Extract the [X, Y] coordinate from the center of the cell holding the provided text.  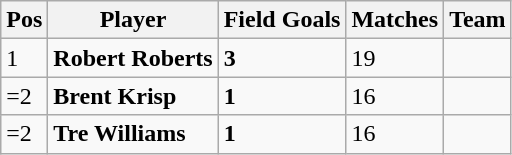
Tre Williams [133, 134]
Matches [395, 20]
Team [478, 20]
Pos [24, 20]
Field Goals [282, 20]
Robert Roberts [133, 58]
Player [133, 20]
3 [282, 58]
Brent Krisp [133, 96]
19 [395, 58]
